Return (x, y) of the center of cell containing provided text 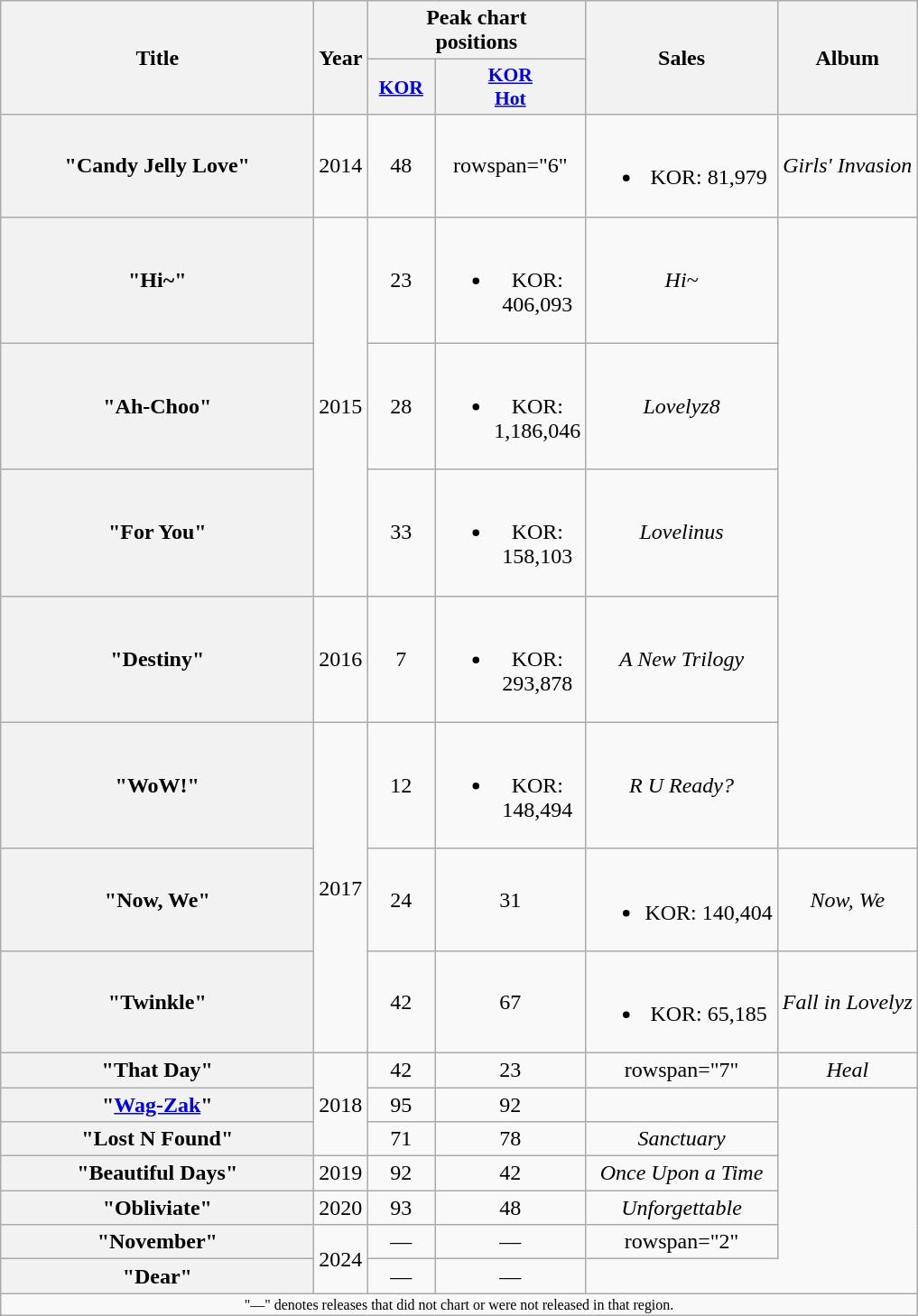
2018 (341, 1104)
Unforgettable (682, 1208)
24 (401, 899)
2014 (341, 166)
"Twinkle" (157, 1002)
"Lost N Found" (157, 1139)
"Ah-Choo" (157, 406)
"Now, We" (157, 899)
31 (511, 899)
2019 (341, 1173)
"November" (157, 1242)
R U Ready? (682, 785)
KOR: 1,186,046 (511, 406)
Heal (847, 1070)
"That Day" (157, 1070)
33 (401, 533)
2024 (341, 1259)
"Destiny" (157, 659)
"For You" (157, 533)
2016 (341, 659)
2017 (341, 887)
"Wag-Zak" (157, 1104)
Lovelinus (682, 533)
rowspan="6" (511, 166)
Title (157, 58)
rowspan="2" (682, 1242)
Sales (682, 58)
"Candy Jelly Love" (157, 166)
KOR: 293,878 (511, 659)
"—" denotes releases that did not chart or were not released in that region. (459, 1304)
Peak chartpositions (477, 31)
Sanctuary (682, 1139)
Hi~ (682, 280)
"Obliviate" (157, 1208)
KOR: 148,494 (511, 785)
"WoW!" (157, 785)
12 (401, 785)
Year (341, 58)
KOR: 140,404 (682, 899)
KORHot (511, 87)
Now, We (847, 899)
Album (847, 58)
"Hi~" (157, 280)
KOR: 81,979 (682, 166)
28 (401, 406)
rowspan="7" (682, 1070)
71 (401, 1139)
"Beautiful Days" (157, 1173)
A New Trilogy (682, 659)
67 (511, 1002)
KOR (401, 87)
KOR: 406,093 (511, 280)
KOR: 158,103 (511, 533)
78 (511, 1139)
93 (401, 1208)
Once Upon a Time (682, 1173)
7 (401, 659)
Girls' Invasion (847, 166)
95 (401, 1104)
2020 (341, 1208)
Lovelyz8 (682, 406)
"Dear" (157, 1276)
Fall in Lovelyz (847, 1002)
KOR: 65,185 (682, 1002)
2015 (341, 406)
